Detect which cell encompasses the target text, then output its [X, Y] center coordinate. 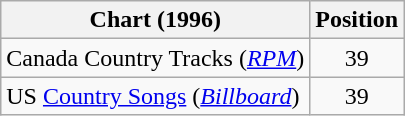
US Country Songs (Billboard) [156, 96]
Canada Country Tracks (RPM) [156, 58]
Chart (1996) [156, 20]
Position [357, 20]
